Locate the cell with the specified text and output its [x, y] center coordinate. 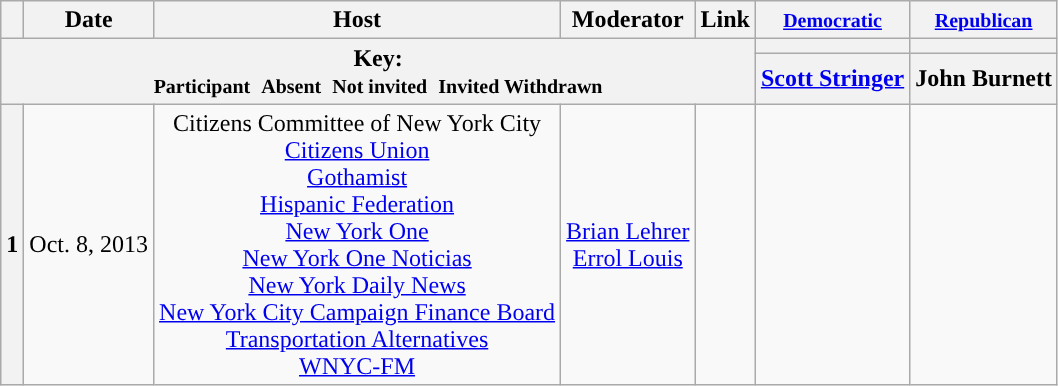
Host [358, 20]
Democratic [832, 20]
Moderator [628, 20]
Link [725, 20]
Key: Participant Absent Not invited Invited Withdrawn [378, 72]
1 [12, 244]
Republican [984, 20]
Scott Stringer [832, 78]
Oct. 8, 2013 [89, 244]
John Burnett [984, 78]
Date [89, 20]
Brian LehrerErrol Louis [628, 244]
